Provide the (X, Y) coordinate of the cell's center where the given text is located.  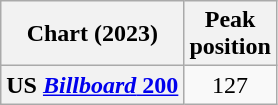
127 (230, 85)
US Billboard 200 (92, 85)
Peakposition (230, 34)
Chart (2023) (92, 34)
